Output the (x, y) coordinate of the center of the cell containing the given text.  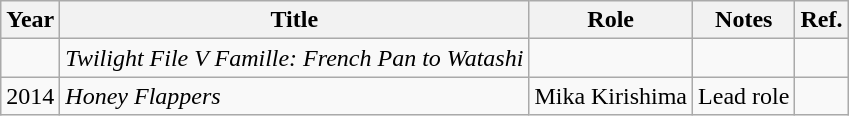
Twilight File V Famille: French Pan to Watashi (294, 58)
Mika Kirishima (611, 96)
Ref. (822, 20)
Honey Flappers (294, 96)
Year (30, 20)
Title (294, 20)
2014 (30, 96)
Notes (744, 20)
Role (611, 20)
Lead role (744, 96)
